Output the (x, y) coordinate of the center of the cell containing the given text.  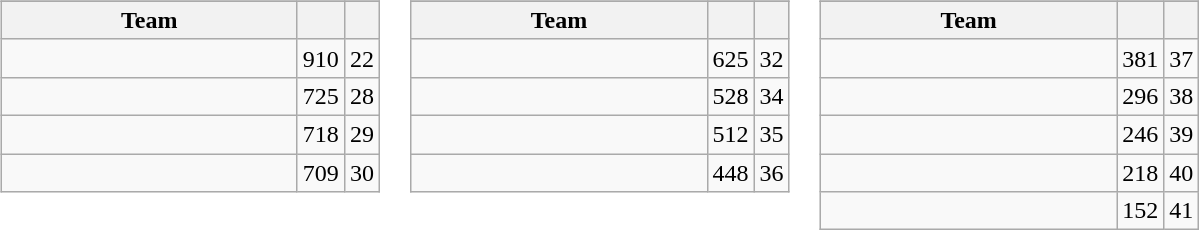
22 (362, 58)
30 (362, 173)
34 (772, 96)
218 (1140, 173)
709 (320, 173)
38 (1182, 96)
512 (730, 134)
40 (1182, 173)
29 (362, 134)
625 (730, 58)
28 (362, 96)
37 (1182, 58)
381 (1140, 58)
296 (1140, 96)
41 (1182, 211)
35 (772, 134)
910 (320, 58)
152 (1140, 211)
528 (730, 96)
718 (320, 134)
246 (1140, 134)
448 (730, 173)
725 (320, 96)
32 (772, 58)
39 (1182, 134)
36 (772, 173)
